Capture the cell that displays the provided text and extract its [x, y] central coordinate. 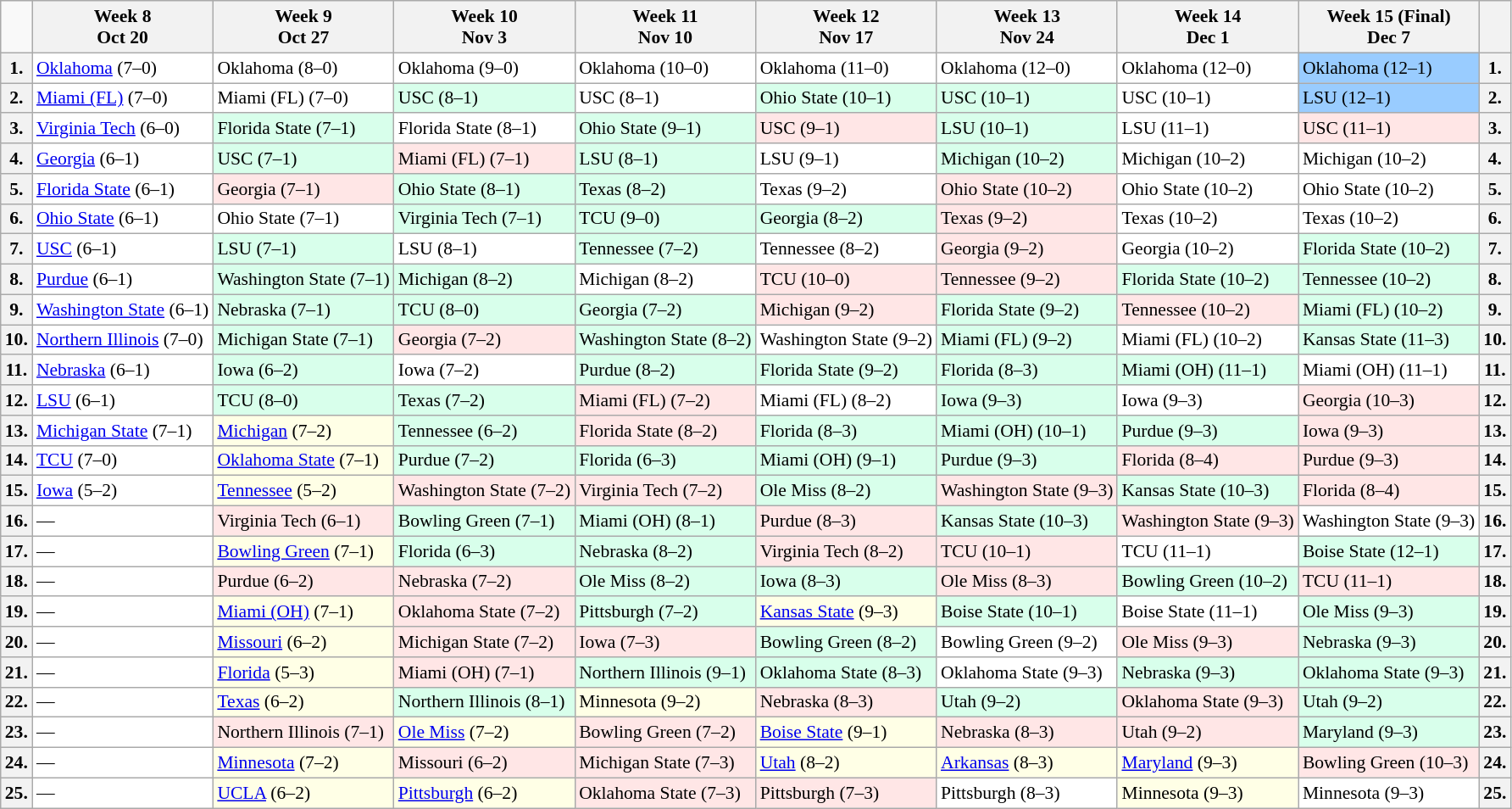
Michigan State (7–2) [485, 642]
Nebraska (8–2) [664, 551]
Georgia (9–2) [1027, 249]
Ohio State (8–1) [485, 189]
USC (7–1) [303, 159]
Iowa (8–3) [846, 582]
Florida (5–3) [303, 672]
Washington State (9–2) [846, 340]
Northern Illinois (8–1) [485, 702]
Virginia Tech (7–1) [485, 219]
Boise State (11–1) [1207, 612]
Pittsburgh (7–2) [664, 612]
Miami (FL) (9–2) [1027, 340]
LSU (6–1) [122, 400]
Week 8Oct 20 [122, 27]
Ohio State (7–1) [303, 219]
Northern Illinois (7–0) [122, 340]
Bowling Green (8–2) [846, 642]
Florida State (7–1) [303, 129]
Florida State (8–1) [485, 129]
Iowa (6–2) [303, 371]
Ole Miss (8–3) [1027, 582]
Georgia (10–2) [1207, 249]
Miami (FL) (7–2) [664, 400]
Oklahoma State (7–1) [303, 460]
Boise State (12–1) [1388, 551]
USC (6–1) [122, 249]
TCU (9–0) [664, 219]
Week 11Nov 10 [664, 27]
Washington State (6–1) [122, 310]
Bowling Green (7–2) [664, 733]
Oklahoma (11–0) [846, 68]
Oklahoma (8–0) [303, 68]
Miami (OH) (8–1) [664, 522]
Virginia Tech (8–2) [846, 551]
Kansas State (11–3) [1388, 340]
Ohio State (10–1) [846, 98]
LSU (11–1) [1207, 129]
Georgia (8–2) [846, 219]
LSU (12–1) [1388, 98]
Tennessee (7–2) [664, 249]
Week 12Nov 17 [846, 27]
TCU (10–0) [846, 280]
Georgia (7–1) [303, 189]
Week 10Nov 3 [485, 27]
Michigan (7–2) [303, 431]
Oklahoma State (7–3) [664, 793]
USC (9–1) [846, 129]
USC (11–1) [1388, 129]
Ohio State (6–1) [122, 219]
Arkansas (8–3) [1027, 763]
Oklahoma State (7–2) [485, 612]
Bowling Green (9–2) [1027, 642]
LSU (10–1) [1027, 129]
LSU (9–1) [846, 159]
Texas (8–2) [664, 189]
Oklahoma (10–0) [664, 68]
Tennessee (6–2) [485, 431]
Nebraska (7–1) [303, 310]
Oklahoma (7–0) [122, 68]
Week 9Oct 27 [303, 27]
Ohio State (9–1) [664, 129]
Week 14Dec 1 [1207, 27]
Virginia Tech (7–2) [664, 491]
Iowa (5–2) [122, 491]
Miami (FL) (7–1) [485, 159]
Oklahoma State (8–3) [846, 672]
Pittsburgh (8–3) [1027, 793]
Florida State (6–1) [122, 189]
Nebraska (6–1) [122, 371]
LSU (7–1) [303, 249]
Utah (8–2) [846, 763]
Texas (6–2) [303, 702]
Michigan State (7–3) [664, 763]
TCU (10–1) [1027, 551]
Boise State (10–1) [1027, 612]
Minnesota (7–2) [303, 763]
Miami (OH) (10–1) [1027, 431]
Virginia Tech (6–1) [303, 522]
Iowa (7–2) [485, 371]
Bowling Green (10–2) [1207, 582]
Florida State (8–2) [664, 431]
Michigan (9–2) [846, 310]
Georgia (10–3) [1388, 400]
Minnesota (9–2) [664, 702]
Northern Illinois (7–1) [303, 733]
Texas (7–2) [485, 400]
UCLA (6–2) [303, 793]
Purdue (8–2) [664, 371]
Week 15 (Final)Dec 7 [1388, 27]
Oklahoma (9–0) [485, 68]
Boise State (9–1) [846, 733]
Tennessee (9–2) [1027, 280]
Purdue (6–1) [122, 280]
TCU (7–0) [122, 460]
Miami (OH) (9–1) [846, 460]
Iowa (7–3) [664, 642]
Nebraska (7–2) [485, 582]
Ole Miss (7–2) [485, 733]
Washington State (7–1) [303, 280]
Pittsburgh (6–2) [485, 793]
Northern Illinois (9–1) [664, 672]
Bowling Green (10–3) [1388, 763]
Georgia (6–1) [122, 159]
Purdue (7–2) [485, 460]
Tennessee (8–2) [846, 249]
Oklahoma (12–1) [1388, 68]
Virginia Tech (6–0) [122, 129]
Miami (FL) (8–2) [846, 400]
Washington State (8–2) [664, 340]
Kansas State (9–3) [846, 612]
Week 13Nov 24 [1027, 27]
Purdue (6–2) [303, 582]
Tennessee (5–2) [303, 491]
Pittsburgh (7–3) [846, 793]
Purdue (8–3) [846, 522]
Washington State (7–2) [485, 491]
